Return the (x, y) coordinate for the center point of the cell that contains the specified text.  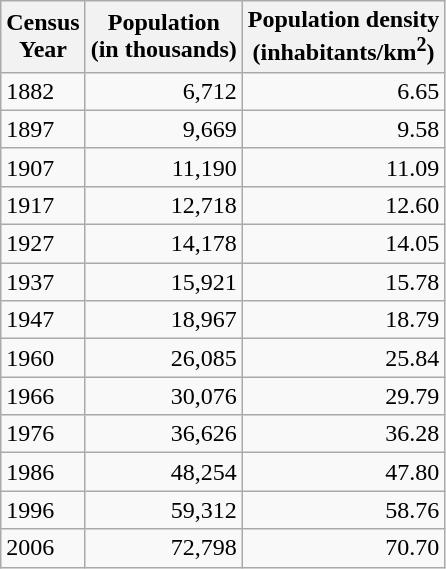
1966 (43, 396)
6.65 (343, 91)
1947 (43, 320)
26,085 (164, 358)
36.28 (343, 434)
70.70 (343, 548)
Population(in thousands) (164, 37)
59,312 (164, 510)
58.76 (343, 510)
9,669 (164, 129)
30,076 (164, 396)
29.79 (343, 396)
1960 (43, 358)
48,254 (164, 472)
72,798 (164, 548)
9.58 (343, 129)
1986 (43, 472)
1937 (43, 282)
14.05 (343, 244)
CensusYear (43, 37)
36,626 (164, 434)
2006 (43, 548)
1996 (43, 510)
14,178 (164, 244)
11,190 (164, 167)
25.84 (343, 358)
1927 (43, 244)
1917 (43, 205)
12.60 (343, 205)
15,921 (164, 282)
11.09 (343, 167)
18.79 (343, 320)
15.78 (343, 282)
6,712 (164, 91)
1976 (43, 434)
1907 (43, 167)
12,718 (164, 205)
1882 (43, 91)
47.80 (343, 472)
18,967 (164, 320)
1897 (43, 129)
Population density(inhabitants/km2) (343, 37)
